Identify which cell holds the provided text, then report its (X, Y) central coordinate. 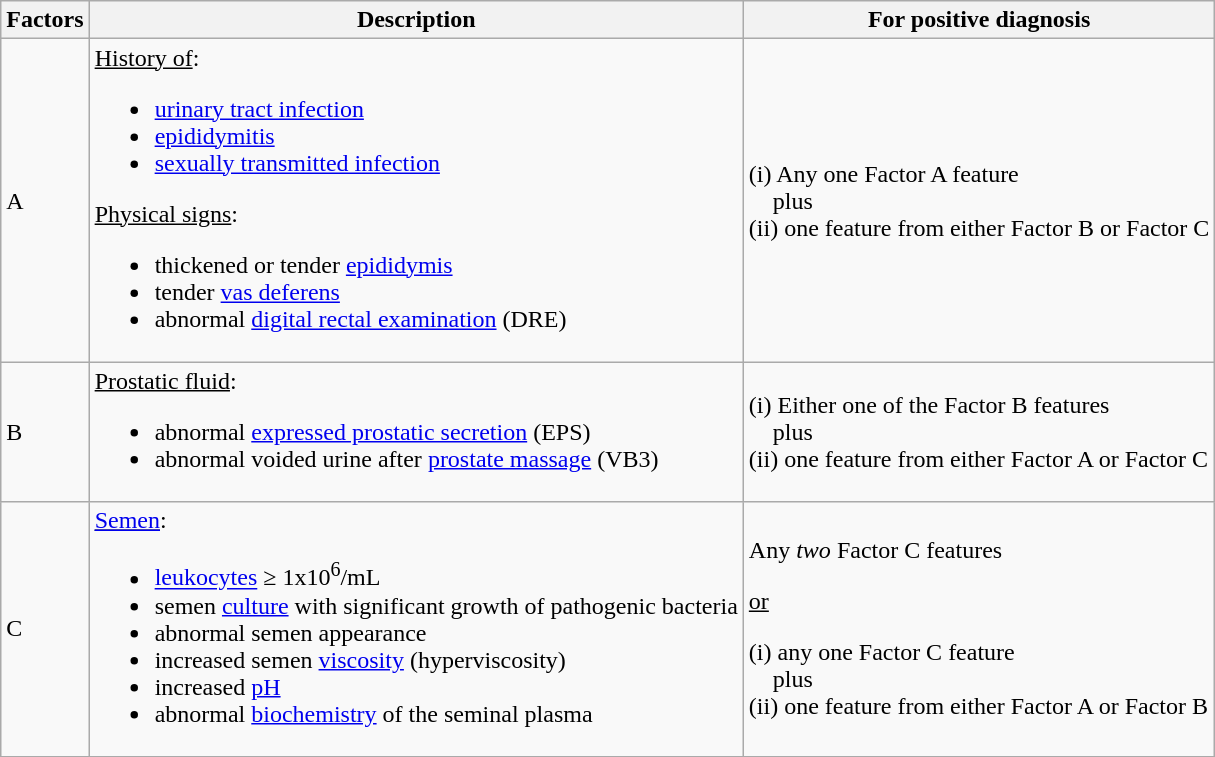
(i) Any one Factor A feature plus (ii) one feature from either Factor B or Factor C (979, 200)
Prostatic fluid:abnormal expressed prostatic secretion (EPS)abnormal voided urine after prostate massage (VB3) (416, 432)
C (45, 630)
For positive diagnosis (979, 20)
(i) Either one of the Factor B features plus (ii) one feature from either Factor A or Factor C (979, 432)
Description (416, 20)
A (45, 200)
Any two Factor C features or (i) any one Factor C feature plus (ii) one feature from either Factor A or Factor B (979, 630)
B (45, 432)
Factors (45, 20)
